Detect which cell encompasses the target text, then output its [X, Y] center coordinate. 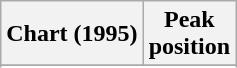
Peakposition [189, 34]
Chart (1995) [72, 34]
